Detect which cell encompasses the target text, then output its (X, Y) center coordinate. 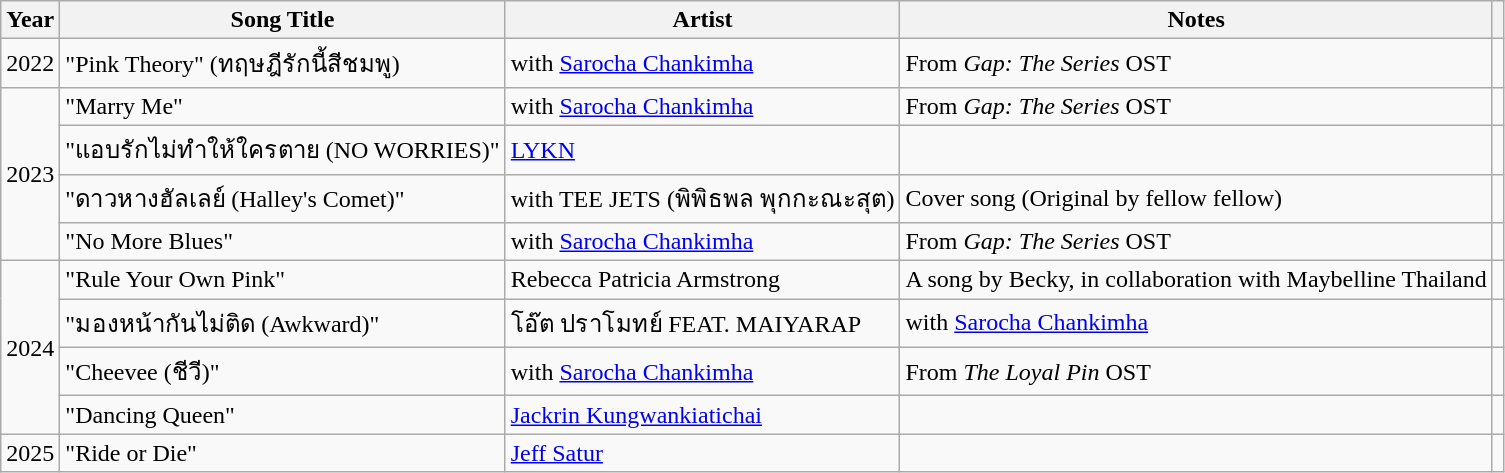
Song Title (282, 20)
Artist (702, 20)
Year (30, 20)
From The Loyal Pin OST (1196, 372)
"Pink Theory" (ทฤษฎีรักนี้สีชมพู) (282, 64)
2023 (30, 174)
โอ๊ต ปราโมทย์ FEAT. MAIYARAP (702, 324)
"Cheevee (ชีวี)" (282, 372)
"Ride or Die" (282, 453)
2024 (30, 348)
"Marry Me" (282, 106)
"มองหน้ากันไม่ติด (Awkward)" (282, 324)
A song by Becky, in collaboration with Maybelline Thailand (1196, 280)
Jackrin Kungwankiatichai (702, 415)
Cover song (Original by fellow fellow) (1196, 198)
"ดาวหางฮัลเลย์ (Halley's Comet)" (282, 198)
Rebecca Patricia Armstrong (702, 280)
Jeff Satur (702, 453)
"แอบรักไม่ทำให้ใครตาย (NO WORRIES)" (282, 150)
2022 (30, 64)
"Rule Your Own Pink" (282, 280)
Notes (1196, 20)
"No More Blues" (282, 242)
LYKN (702, 150)
"Dancing Queen" (282, 415)
2025 (30, 453)
with TEE JETS (พิพิธพล พุกกะณะสุต) (702, 198)
